Scan for the cell matching the given text and deliver its [x, y] coordinate at center. 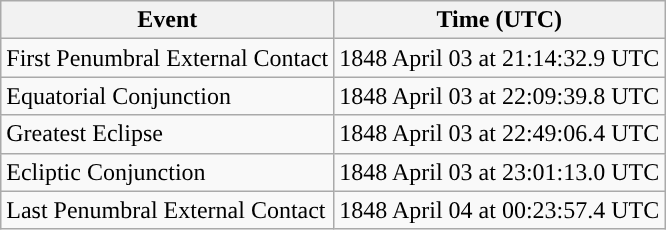
First Penumbral External Contact [168, 58]
1848 April 03 at 22:09:39.8 UTC [500, 96]
Event [168, 20]
Last Penumbral External Contact [168, 210]
Equatorial Conjunction [168, 96]
Time (UTC) [500, 20]
1848 April 04 at 00:23:57.4 UTC [500, 210]
1848 April 03 at 22:49:06.4 UTC [500, 134]
Ecliptic Conjunction [168, 172]
Greatest Eclipse [168, 134]
1848 April 03 at 21:14:32.9 UTC [500, 58]
1848 April 03 at 23:01:13.0 UTC [500, 172]
